From the cell containing the given text, extract its center point as [X, Y] coordinate. 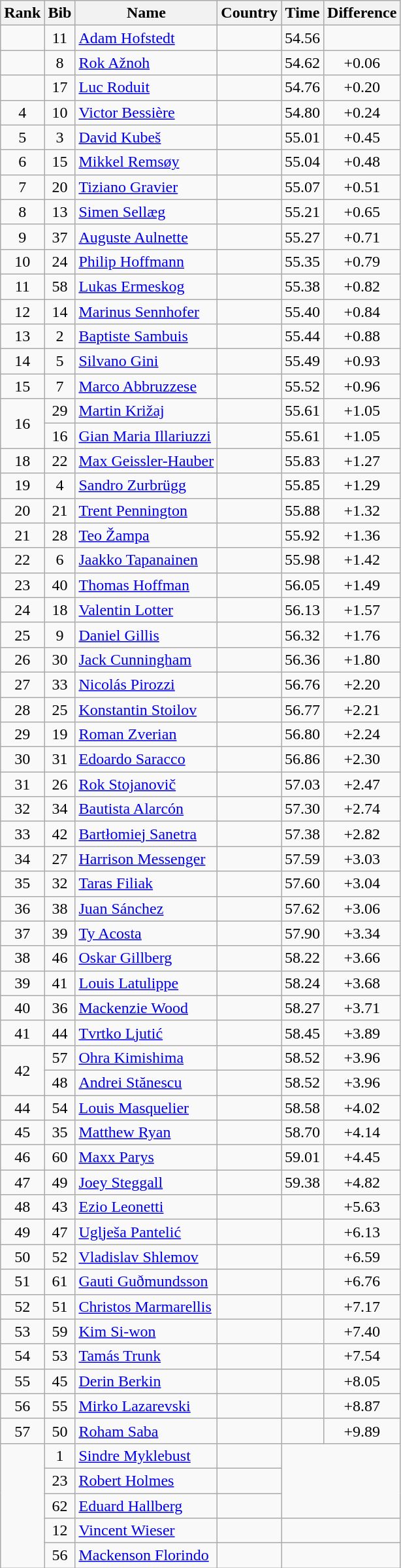
Max Geissler-Hauber [146, 461]
Name [146, 13]
Martin Križaj [146, 411]
57.59 [303, 859]
Trent Pennington [146, 510]
+1.32 [362, 510]
Gauti Guðmundsson [146, 1282]
Teo Žampa [146, 535]
Roman Zverian [146, 735]
+6.76 [362, 1282]
55.88 [303, 510]
56.05 [303, 585]
55.85 [303, 486]
54.62 [303, 63]
Bautista Alarcón [146, 809]
Victor Bessière [146, 112]
Jack Cunningham [146, 659]
Jaakko Tapanainen [146, 560]
3 [60, 137]
Roham Saba [146, 1431]
57.60 [303, 884]
58.22 [303, 958]
Mirko Lazarevski [146, 1406]
Maxx Parys [146, 1158]
Louis Latulippe [146, 983]
57.30 [303, 809]
Difference [362, 13]
+0.65 [362, 212]
Marinus Sennhofer [146, 312]
Bartłomiej Sanetra [146, 834]
55.40 [303, 312]
56.77 [303, 709]
2 [60, 337]
56.86 [303, 759]
+0.45 [362, 137]
57.03 [303, 784]
Luc Roduit [146, 88]
+2.47 [362, 784]
58.58 [303, 1108]
+0.93 [362, 361]
+0.20 [362, 88]
+3.68 [362, 983]
Mackenzie Wood [146, 1008]
55.27 [303, 237]
+7.54 [362, 1356]
55.44 [303, 337]
Gian Maria Illariuzzi [146, 436]
Ezio Leonetti [146, 1207]
Joey Steggall [146, 1182]
56.80 [303, 735]
+5.63 [362, 1207]
56.32 [303, 635]
+3.04 [362, 884]
Kim Si-won [146, 1331]
54.56 [303, 38]
Ty Acosta [146, 933]
57.38 [303, 834]
55.01 [303, 137]
+0.06 [362, 63]
59 [60, 1331]
55.49 [303, 361]
Tiziano Gravier [146, 187]
55.83 [303, 461]
Taras Filiak [146, 884]
+1.80 [362, 659]
+2.20 [362, 684]
+1.42 [362, 560]
+3.06 [362, 909]
Country [249, 13]
Matthew Ryan [146, 1133]
Rank [22, 13]
Sandro Zurbrügg [146, 486]
61 [60, 1282]
56.36 [303, 659]
Edoardo Saracco [146, 759]
55.92 [303, 535]
+0.96 [362, 386]
Eduard Hallberg [146, 1505]
Daniel Gillis [146, 635]
+0.84 [362, 312]
Andrei Stănescu [146, 1082]
+7.40 [362, 1331]
+6.13 [362, 1232]
+0.48 [362, 162]
Juan Sánchez [146, 909]
62 [60, 1505]
+1.29 [362, 486]
58.24 [303, 983]
+3.03 [362, 859]
+0.71 [362, 237]
55.21 [303, 212]
+1.36 [362, 535]
+4.45 [362, 1158]
+2.30 [362, 759]
17 [60, 88]
58.45 [303, 1033]
+3.66 [362, 958]
Vladislav Shlemov [146, 1257]
Oskar Gillberg [146, 958]
1 [60, 1456]
Robert Holmes [146, 1480]
Harrison Messenger [146, 859]
+3.89 [362, 1033]
Bib [60, 13]
Lukas Ermeskog [146, 286]
55.35 [303, 261]
David Kubeš [146, 137]
+2.21 [362, 709]
Silvano Gini [146, 361]
+0.88 [362, 337]
Rok Ažnoh [146, 63]
55.04 [303, 162]
57.62 [303, 909]
+0.82 [362, 286]
Nicolás Pirozzi [146, 684]
55.38 [303, 286]
+4.82 [362, 1182]
Adam Hofstedt [146, 38]
+0.24 [362, 112]
+8.05 [362, 1381]
+0.51 [362, 187]
+2.82 [362, 834]
60 [60, 1158]
+9.89 [362, 1431]
+1.57 [362, 610]
Christos Marmarellis [146, 1307]
+7.17 [362, 1307]
Auguste Aulnette [146, 237]
Ohra Kimishima [146, 1058]
Tvrtko Ljutić [146, 1033]
+3.34 [362, 933]
Rok Stojanovič [146, 784]
55.98 [303, 560]
Simen Sellæg [146, 212]
+1.49 [362, 585]
+8.87 [362, 1406]
Mackenson Florindo [146, 1556]
Thomas Hoffman [146, 585]
+2.74 [362, 809]
+0.79 [362, 261]
54.76 [303, 88]
+3.71 [362, 1008]
Valentin Lotter [146, 610]
Sindre Myklebust [146, 1456]
+1.76 [362, 635]
Mikkel Remsøy [146, 162]
Louis Masquelier [146, 1108]
58.70 [303, 1133]
+4.14 [362, 1133]
54.80 [303, 112]
Derin Berkin [146, 1381]
+4.02 [362, 1108]
Baptiste Sambuis [146, 337]
Marco Abbruzzese [146, 386]
+6.59 [362, 1257]
59.01 [303, 1158]
Uglješa Pantelić [146, 1232]
56.13 [303, 610]
Time [303, 13]
Konstantin Stoilov [146, 709]
Vincent Wieser [146, 1531]
Philip Hoffmann [146, 261]
58 [60, 286]
+1.27 [362, 461]
59.38 [303, 1182]
58.27 [303, 1008]
55.52 [303, 386]
43 [60, 1207]
+2.24 [362, 735]
55.07 [303, 187]
57.90 [303, 933]
56.76 [303, 684]
Tamás Trunk [146, 1356]
